Scan for the cell matching the given text and deliver its [x, y] coordinate at center. 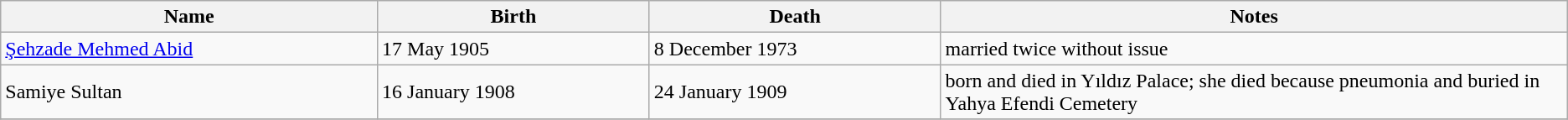
Death [795, 17]
8 December 1973 [795, 49]
Notes [1254, 17]
born and died in Yıldız Palace; she died because pneumonia and buried in Yahya Efendi Cemetery [1254, 92]
16 January 1908 [514, 92]
17 May 1905 [514, 49]
Name [189, 17]
Birth [514, 17]
24 January 1909 [795, 92]
married twice without issue [1254, 49]
Samiye Sultan [189, 92]
Şehzade Mehmed Abid [189, 49]
